Search for the cell housing the specified text and yield its [x, y] center coordinate. 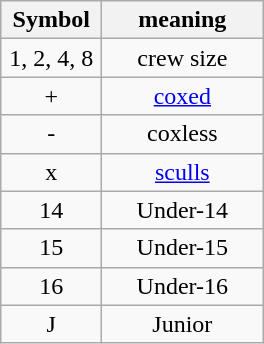
Under-15 [182, 248]
15 [52, 248]
+ [52, 96]
x [52, 172]
J [52, 324]
Junior [182, 324]
sculls [182, 172]
Symbol [52, 20]
1, 2, 4, 8 [52, 58]
meaning [182, 20]
14 [52, 210]
Under-16 [182, 286]
coxless [182, 134]
- [52, 134]
16 [52, 286]
Under-14 [182, 210]
coxed [182, 96]
crew size [182, 58]
